Scan for the cell matching the given text and deliver its [X, Y] coordinate at center. 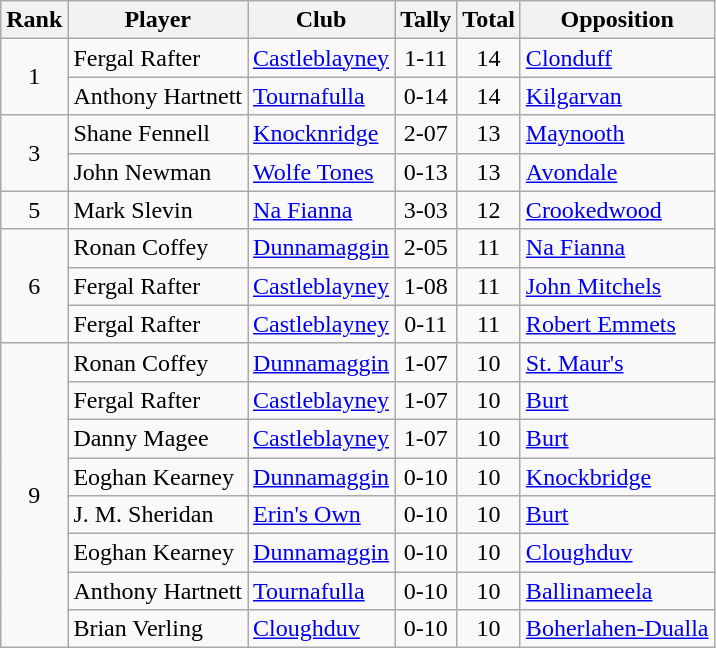
Maynooth [617, 134]
9 [34, 495]
Rank [34, 20]
1-08 [426, 286]
Shane Fennell [158, 134]
Boherlahen-Dualla [617, 629]
J. M. Sheridan [158, 515]
Club [322, 20]
Total [489, 20]
Brian Verling [158, 629]
Knockbridge [617, 477]
Erin's Own [322, 515]
5 [34, 210]
Knocknridge [322, 134]
2-07 [426, 134]
Danny Magee [158, 438]
Opposition [617, 20]
12 [489, 210]
0-13 [426, 172]
Ballinameela [617, 591]
Tally [426, 20]
6 [34, 286]
2-05 [426, 248]
Mark Slevin [158, 210]
1-11 [426, 58]
John Newman [158, 172]
Clonduff [617, 58]
Robert Emmets [617, 324]
Kilgarvan [617, 96]
3-03 [426, 210]
Player [158, 20]
3 [34, 153]
1 [34, 77]
St. Maur's [617, 362]
0-11 [426, 324]
Wolfe Tones [322, 172]
Avondale [617, 172]
Crookedwood [617, 210]
0-14 [426, 96]
John Mitchels [617, 286]
